For the text-containing cell, return its midpoint in [X, Y] coordinate format. 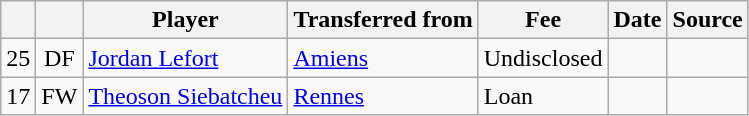
Undisclosed [543, 58]
17 [18, 96]
Theoson Siebatcheu [186, 96]
FW [60, 96]
Jordan Lefort [186, 58]
Rennes [383, 96]
DF [60, 58]
Source [708, 20]
25 [18, 58]
Fee [543, 20]
Amiens [383, 58]
Date [638, 20]
Player [186, 20]
Transferred from [383, 20]
Loan [543, 96]
